Detect which cell encompasses the target text, then output its (x, y) center coordinate. 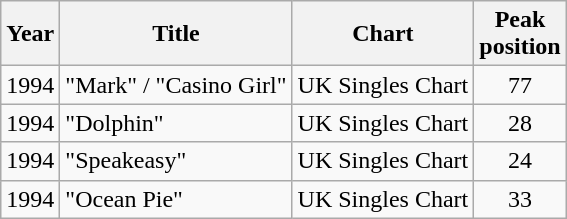
"Dolphin" (176, 123)
24 (520, 161)
Peakposition (520, 34)
Title (176, 34)
"Ocean Pie" (176, 199)
"Mark" / "Casino Girl" (176, 85)
33 (520, 199)
"Speakeasy" (176, 161)
Year (30, 34)
28 (520, 123)
Chart (383, 34)
77 (520, 85)
